Scan for the cell matching the given text and deliver its (x, y) coordinate at center. 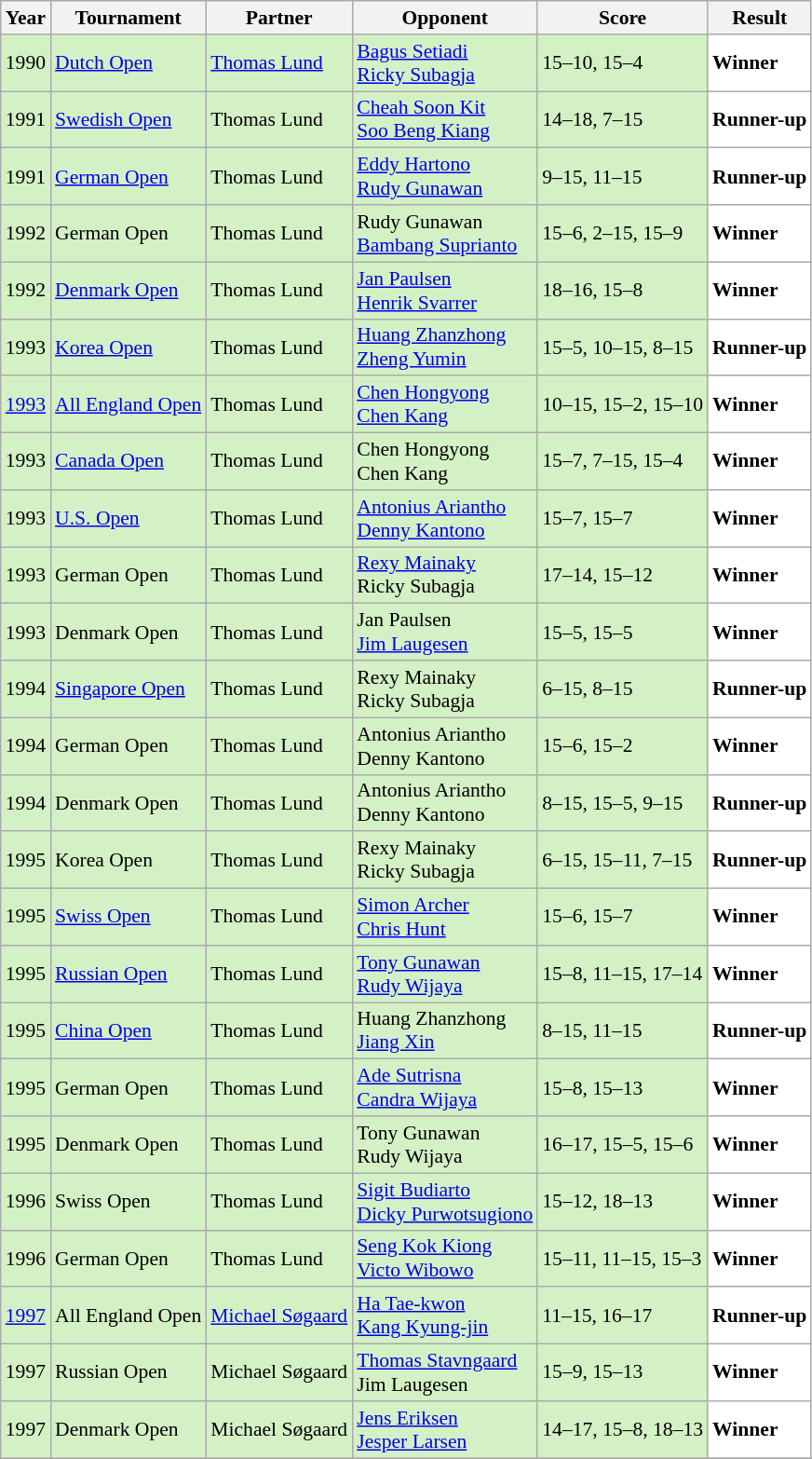
Opponent (445, 18)
Swedish Open (129, 119)
Bagus Setiadi Ricky Subagja (445, 63)
15–8, 11–15, 17–14 (622, 975)
15–5, 10–15, 8–15 (622, 347)
10–15, 15–2, 15–10 (622, 404)
8–15, 15–5, 9–15 (622, 803)
China Open (129, 1030)
Canada Open (129, 462)
15–10, 15–4 (622, 63)
15–7, 7–15, 15–4 (622, 462)
6–15, 8–15 (622, 689)
15–7, 15–7 (622, 518)
14–17, 15–8, 18–13 (622, 1429)
Result (760, 18)
6–15, 15–11, 7–15 (622, 861)
Jens Eriksen Jesper Larsen (445, 1429)
Dutch Open (129, 63)
15–8, 15–13 (622, 1088)
16–17, 15–5, 15–6 (622, 1144)
11–15, 16–17 (622, 1316)
Sigit Budiarto Dicky Purwotsugiono (445, 1202)
15–9, 15–13 (622, 1373)
Ade Sutrisna Candra Wijaya (445, 1088)
U.S. Open (129, 518)
Tournament (129, 18)
Jan Paulsen Henrik Svarrer (445, 291)
Cheah Soon Kit Soo Beng Kiang (445, 119)
Singapore Open (129, 689)
9–15, 11–15 (622, 177)
15–6, 15–2 (622, 745)
15–11, 11–15, 15–3 (622, 1258)
Huang Zhanzhong Zheng Yumin (445, 347)
Partner (279, 18)
15–12, 18–13 (622, 1202)
Year (26, 18)
1990 (26, 63)
Score (622, 18)
Simon Archer Chris Hunt (445, 917)
14–18, 7–15 (622, 119)
Ha Tae-kwon Kang Kyung-jin (445, 1316)
18–16, 15–8 (622, 291)
8–15, 11–15 (622, 1030)
15–5, 15–5 (622, 632)
15–6, 2–15, 15–9 (622, 233)
Huang Zhanzhong Jiang Xin (445, 1030)
15–6, 15–7 (622, 917)
Rudy Gunawan Bambang Suprianto (445, 233)
Seng Kok Kiong Victo Wibowo (445, 1258)
Eddy Hartono Rudy Gunawan (445, 177)
Thomas Stavngaard Jim Laugesen (445, 1373)
17–14, 15–12 (622, 576)
Jan Paulsen Jim Laugesen (445, 632)
